Find where the given text appears and provide that cell's center as (X, Y) coordinate. 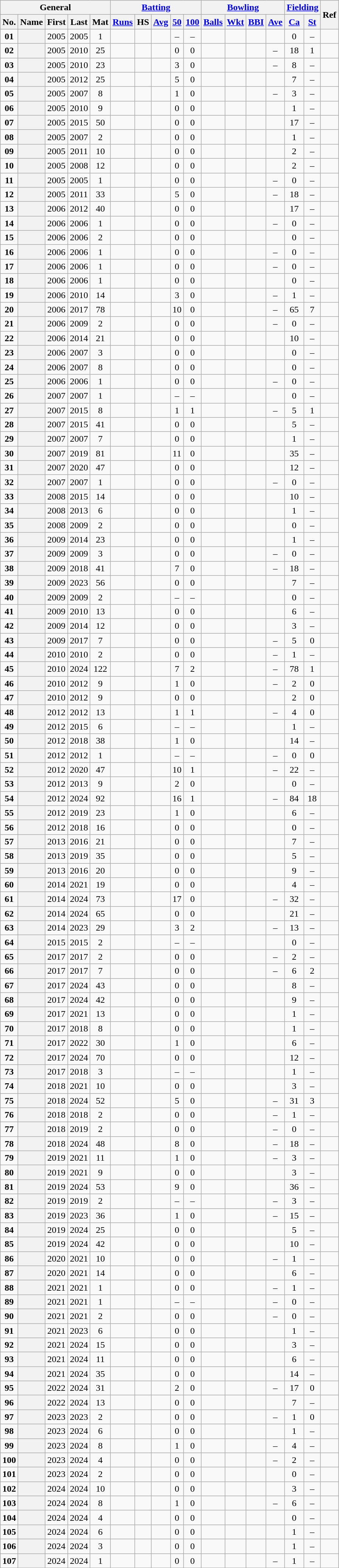
59 (9, 870)
97 (9, 1417)
67 (9, 985)
08 (9, 137)
88 (9, 1287)
72 (9, 1057)
Ave (275, 22)
01 (9, 36)
04 (9, 79)
Avg (161, 22)
Wkt (235, 22)
107 (9, 1561)
122 (100, 669)
Fielding (303, 8)
83 (9, 1215)
Mat (100, 22)
Ref (329, 15)
103 (9, 1503)
68 (9, 1000)
49 (9, 727)
37 (9, 554)
Runs (123, 22)
44 (9, 655)
95 (9, 1388)
105 (9, 1532)
No. (9, 22)
62 (9, 914)
05 (9, 94)
26 (9, 396)
Bowling (243, 8)
St (312, 22)
60 (9, 885)
54 (9, 798)
80 (9, 1172)
45 (9, 669)
03 (9, 65)
27 (9, 410)
General (55, 8)
HS (143, 22)
77 (9, 1129)
64 (9, 942)
55 (9, 813)
87 (9, 1273)
82 (9, 1201)
BBI (256, 22)
99 (9, 1446)
93 (9, 1359)
First (56, 22)
89 (9, 1302)
57 (9, 841)
09 (9, 151)
106 (9, 1546)
Ca (294, 22)
74 (9, 1086)
90 (9, 1316)
71 (9, 1043)
06 (9, 108)
104 (9, 1517)
94 (9, 1374)
46 (9, 683)
28 (9, 425)
75 (9, 1101)
63 (9, 928)
Batting (156, 8)
101 (9, 1474)
76 (9, 1115)
Balls (213, 22)
96 (9, 1403)
69 (9, 1014)
61 (9, 899)
Name (32, 22)
Last (79, 22)
24 (9, 367)
51 (9, 755)
86 (9, 1259)
34 (9, 511)
58 (9, 856)
102 (9, 1489)
66 (9, 971)
39 (9, 583)
91 (9, 1330)
02 (9, 51)
98 (9, 1431)
85 (9, 1244)
07 (9, 122)
79 (9, 1158)
